Return (x, y) of the center of cell containing provided text 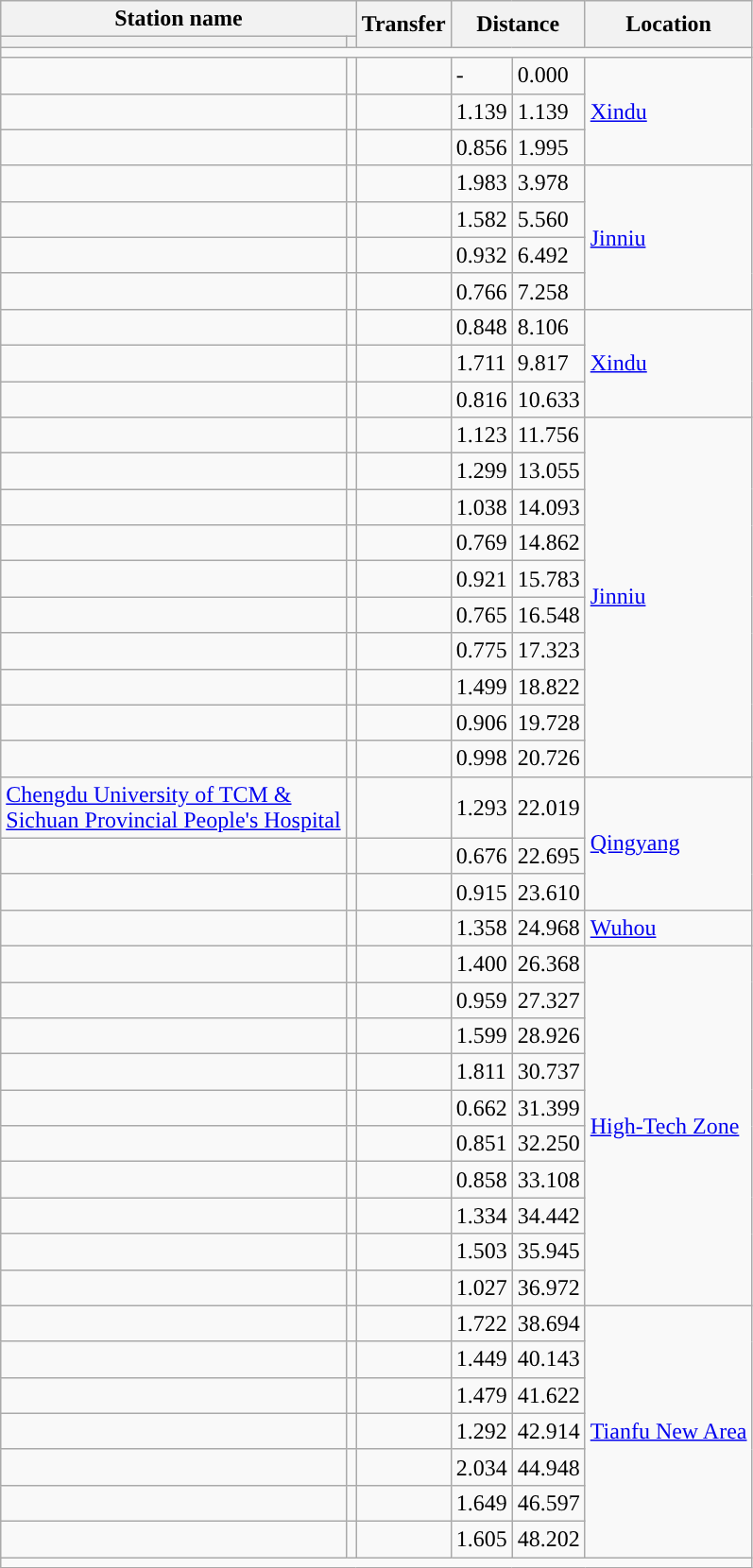
1.722 (482, 1323)
33.108 (548, 1180)
1.605 (482, 1539)
Chengdu University of TCM &Sichuan Provincial People's Hospital (174, 807)
18.822 (548, 687)
1.479 (482, 1395)
16.548 (548, 615)
11.756 (548, 435)
0.915 (482, 892)
35.945 (548, 1252)
0.765 (482, 615)
1.503 (482, 1252)
0.851 (482, 1144)
0.816 (482, 400)
0.921 (482, 579)
19.728 (548, 723)
Distance (518, 25)
1.649 (482, 1503)
27.327 (548, 1000)
1.995 (548, 147)
Transfer (403, 25)
42.914 (548, 1431)
9.817 (548, 363)
High-Tech Zone (669, 1126)
6.492 (548, 255)
13.055 (548, 471)
0.932 (482, 255)
0.858 (482, 1180)
15.783 (548, 579)
41.622 (548, 1395)
1.983 (482, 183)
1.449 (482, 1359)
1.358 (482, 928)
10.633 (548, 400)
0.959 (482, 1000)
32.250 (548, 1144)
0.000 (548, 76)
- (482, 76)
0.998 (482, 758)
0.775 (482, 651)
46.597 (548, 1503)
1.711 (482, 363)
1.027 (482, 1287)
38.694 (548, 1323)
1.293 (482, 807)
28.926 (548, 1036)
40.143 (548, 1359)
20.726 (548, 758)
36.972 (548, 1287)
1.123 (482, 435)
1.499 (482, 687)
44.948 (548, 1467)
Tianfu New Area (669, 1431)
34.442 (548, 1216)
23.610 (548, 892)
8.106 (548, 327)
17.323 (548, 651)
1.292 (482, 1431)
30.737 (548, 1072)
2.034 (482, 1467)
1.299 (482, 471)
3.978 (548, 183)
26.368 (548, 963)
24.968 (548, 928)
31.399 (548, 1108)
7.258 (548, 291)
0.848 (482, 327)
22.019 (548, 807)
1.811 (482, 1072)
1.400 (482, 963)
Wuhou (669, 928)
1.599 (482, 1036)
0.769 (482, 543)
0.906 (482, 723)
0.766 (482, 291)
5.560 (548, 219)
48.202 (548, 1539)
22.695 (548, 856)
Station name (179, 19)
0.662 (482, 1108)
14.862 (548, 543)
0.676 (482, 856)
14.093 (548, 507)
1.582 (482, 219)
1.038 (482, 507)
0.856 (482, 147)
Qingyang (669, 843)
1.334 (482, 1216)
Location (669, 25)
